For the text-containing cell, return its midpoint in [X, Y] coordinate format. 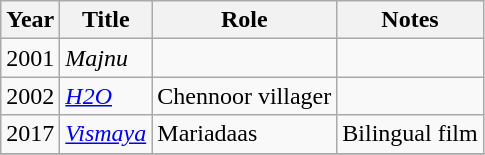
Role [244, 20]
Chennoor villager [244, 96]
2017 [30, 134]
Title [106, 20]
Year [30, 20]
2001 [30, 58]
H2O [106, 96]
Notes [410, 20]
Bilingual film [410, 134]
2002 [30, 96]
Majnu [106, 58]
Vismaya [106, 134]
Mariadaas [244, 134]
